Locate the cell with the specified text and output its [X, Y] center coordinate. 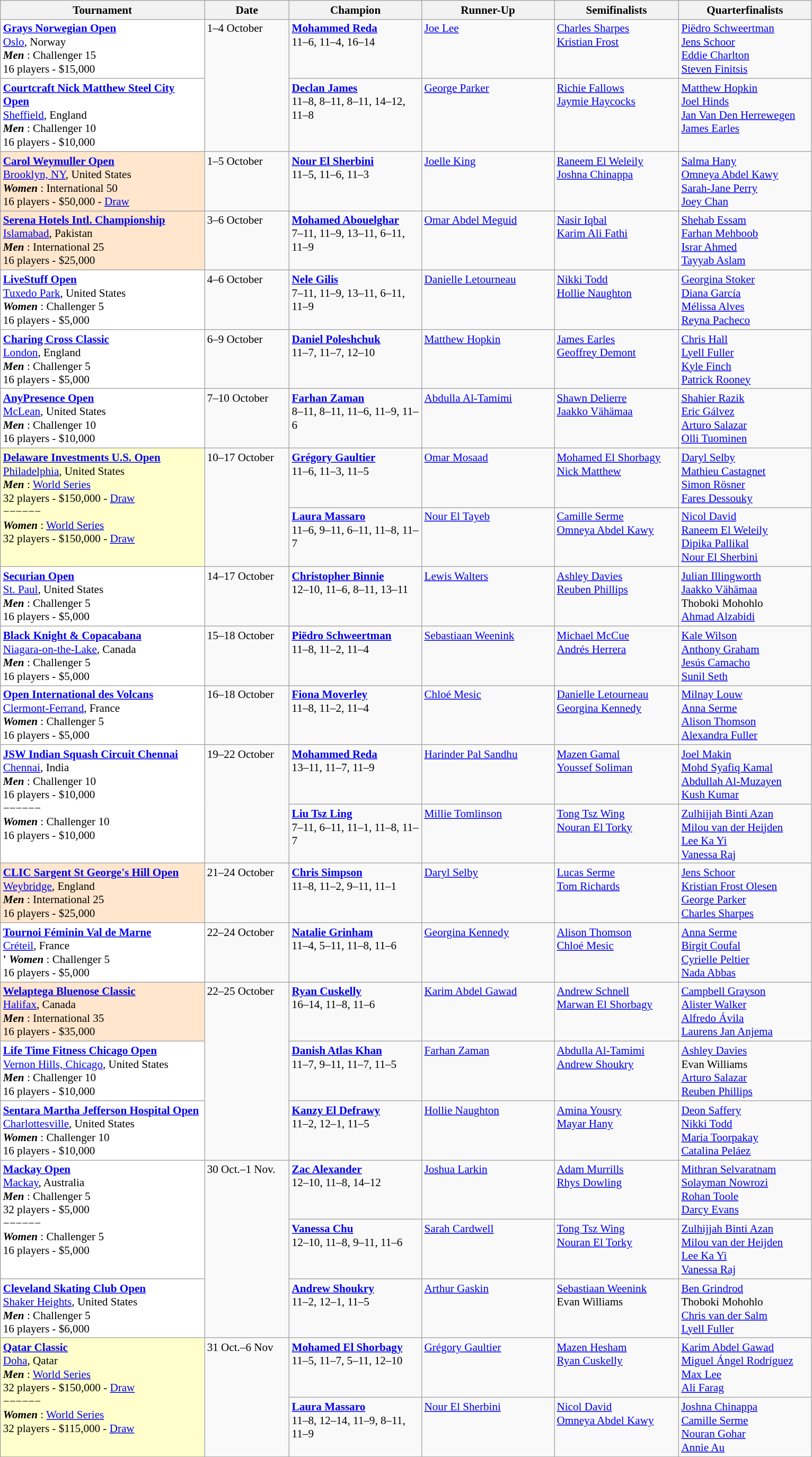
Date [247, 10]
Grégory Gaultier [488, 1367]
Adam Murrills Rhys Dowling [617, 1190]
4–6 October [247, 300]
Declan James11–8, 8–11, 8–11, 14–12, 11–8 [356, 114]
16–18 October [247, 715]
Tournament [103, 10]
Richie Fallows Jaymie Haycocks [617, 114]
Zac Alexander12–10, 11–8, 14–12 [356, 1190]
10–17 October [247, 507]
Ryan Cuskelly16–14, 11–8, 11–6 [356, 1012]
Securian Open St. Paul, United States Men : Challenger 516 players - $5,000 [103, 596]
Joe Lee [488, 49]
Natalie Grinham11–4, 5–11, 11–8, 11–6 [356, 952]
Kanzy El Defrawy11–2, 12–1, 11–5 [356, 1131]
Arthur Gaskin [488, 1308]
Sarah Cardwell [488, 1249]
Andrew Shoukry11–2, 12–1, 11–5 [356, 1308]
14–17 October [247, 596]
Laura Massaro11–6, 9–11, 6–11, 11–8, 11–7 [356, 537]
Fiona Moverley11–8, 11–2, 11–4 [356, 715]
31 Oct.–6 Nov [247, 1397]
LiveStuff Open Tuxedo Park, United States Women : Challenger 516 players - $5,000 [103, 300]
Shawn Delierre Jaakko Vähämaa [617, 418]
30 Oct.–1 Nov. [247, 1249]
Champion [356, 10]
Abdulla Al-Tamimi Andrew Shoukry [617, 1071]
George Parker [488, 114]
Farhan Zaman [488, 1071]
Charing Cross Classic London, England Men : Challenger 516 players - $5,000 [103, 359]
Matthew Hopkin [488, 359]
Matthew Hopkin Joel Hinds Jan Van Den Herrewegen James Earles [745, 114]
Camille Serme Omneya Abdel Kawy [617, 537]
Andrew Schnell Marwan El Shorbagy [617, 1012]
Mazen Hesham Ryan Cuskelly [617, 1367]
Alison Thomson Chloé Mesic [617, 952]
Piëdro Schweertman Jens Schoor Eddie Charlton Steven Finitsis [745, 49]
Nicol David Raneem El Weleily Dipika Pallikal Nour El Sherbini [745, 537]
21–24 October [247, 893]
JSW Indian Squash Circuit Chennai Chennai, India Men : Challenger 1016 players - $10,000−−−−−− Women : Challenger 1016 players - $10,000 [103, 804]
15–18 October [247, 656]
1–4 October [247, 85]
Tournoi Féminin Val de Marne Créteil, France' Women : Challenger 516 players - $5,000 [103, 952]
Danielle Letourneau [488, 300]
Nour El Tayeb [488, 537]
Mithran Selvaratnam Solayman Nowrozi Rohan Toole Darcy Evans [745, 1190]
Harinder Pal Sandhu [488, 774]
Ashley Davies Evan Williams Arturo Salazar Reuben Phillips [745, 1071]
Ashley Davies Reuben Phillips [617, 596]
Chris Hall Lyell Fuller Kyle Finch Patrick Rooney [745, 359]
Runner-Up [488, 10]
James Earles Geoffrey Demont [617, 359]
Daryl Selby [488, 893]
Carol Weymuller Open Brooklyn, NY, United States Women : International 5016 players - $50,000 - Draw [103, 181]
Qatar Classic Doha, Qatar Men : World Series32 players - $150,000 - Draw−−−−−− Women : World Series32 players - $115,000 - Draw [103, 1397]
Mohammed Reda13–11, 11–7, 11–9 [356, 774]
Deon Saffery Nikki Todd Maria Toorpakay Catalina Peláez [745, 1131]
Omar Mosaad [488, 478]
Nicol David Omneya Abdel Kawy [617, 1427]
Hollie Naughton [488, 1131]
Joel Makin Mohd Syafiq Kamal Abdullah Al-Muzayen Kush Kumar [745, 774]
Jens Schoor Kristian Frost Olesen George Parker Charles Sharpes [745, 893]
Karim Abdel Gawad Miguel Ángel Rodríguez Max Lee Ali Farag [745, 1367]
Mazen Gamal Youssef Soliman [617, 774]
Courtcraft Nick Matthew Steel City Open Sheffield, England Men : Challenger 1016 players - $10,000 [103, 114]
Quarterfinalists [745, 10]
Shehab Essam Farhan Mehboob Israr Ahmed Tayyab Aslam [745, 241]
Mohamed El Shorbagy11–5, 11–7, 5–11, 12–10 [356, 1367]
Raneem El Weleily Joshna Chinappa [617, 181]
Millie Tomlinson [488, 834]
Georgina Kennedy [488, 952]
Mohamed El Shorbagy Nick Matthew [617, 478]
Danielle Letourneau Georgina Kennedy [617, 715]
Kale Wilson Anthony Graham Jesús Camacho Sunil Seth [745, 656]
Salma Hany Omneya Abdel Kawy Sarah-Jane Perry Joey Chan [745, 181]
7–10 October [247, 418]
Mohammed Reda11–6, 11–4, 16–14 [356, 49]
Grays Norwegian Open Oslo, Norway Men : Challenger 1516 players - $15,000 [103, 49]
Open International des Volcans Clermont-Ferrand, France Women : Challenger 516 players - $5,000 [103, 715]
Nour El Sherbini11–5, 11–6, 11–3 [356, 181]
Lewis Walters [488, 596]
Nele Gilis7–11, 11–9, 13–11, 6–11, 11–9 [356, 300]
22–25 October [247, 1071]
Farhan Zaman8–11, 8–11, 11–6, 11–9, 11–6 [356, 418]
Joshna Chinappa Camille Serme Nouran Gohar Annie Au [745, 1427]
Charles Sharpes Kristian Frost [617, 49]
Life Time Fitness Chicago Open Vernon Hills, Chicago, United States Men : Challenger 1016 players - $10,000 [103, 1071]
Serena Hotels Intl. Championship Islamabad, Pakistan Men : International 2516 players - $25,000 [103, 241]
Grégory Gaultier11–6, 11–3, 11–5 [356, 478]
Nasir Iqbal Karim Ali Fathi [617, 241]
Christopher Binnie12–10, 11–6, 8–11, 13–11 [356, 596]
Sentara Martha Jefferson Hospital Open Charlottesville, United States Women : Challenger 1016 players - $10,000 [103, 1131]
Chris Simpson11–8, 11–2, 9–11, 11–1 [356, 893]
3–6 October [247, 241]
Nikki Todd Hollie Naughton [617, 300]
Black Knight & Copacabana Niagara-on-the-Lake, Canada Men : Challenger 516 players - $5,000 [103, 656]
Julian Illingworth Jaakko Vähämaa Thoboki Mohohlo Ahmad Alzabidi [745, 596]
Lucas Serme Tom Richards [617, 893]
Laura Massaro11–8, 12–14, 11–9, 8–11, 11–9 [356, 1427]
Omar Abdel Meguid [488, 241]
Cleveland Skating Club Open Shaker Heights, United States Men : Challenger 516 players - $6,000 [103, 1308]
22–24 October [247, 952]
Ben Grindrod Thoboki Mohohlo Chris van der Salm Lyell Fuller [745, 1308]
19–22 October [247, 804]
Campbell Grayson Alister Walker Alfredo Ávila Laurens Jan Anjema [745, 1012]
Liu Tsz Ling7–11, 6–11, 11–1, 11–8, 11–7 [356, 834]
1–5 October [247, 181]
Milnay Louw Anna Serme Alison Thomson Alexandra Fuller [745, 715]
Semifinalists [617, 10]
Welaptega Bluenose Classic Halifax, Canada Men : International 3516 players - $35,000 [103, 1012]
Anna Serme Birgit Coufal Cyrielle Peltier Nada Abbas [745, 952]
Sebastiaan Weenink [488, 656]
Daniel Poleshchuk11–7, 11–7, 12–10 [356, 359]
Chloé Mesic [488, 715]
Danish Atlas Khan11–7, 9–11, 11–7, 11–5 [356, 1071]
Mohamed Abouelghar7–11, 11–9, 13–11, 6–11, 11–9 [356, 241]
Nour El Sherbini [488, 1427]
Vanessa Chu12–10, 11–8, 9–11, 11–6 [356, 1249]
Sebastiaan Weenink Evan Williams [617, 1308]
Karim Abdel Gawad [488, 1012]
Shahier Razik Eric Gálvez Arturo Salazar Olli Tuominen [745, 418]
Daryl Selby Mathieu Castagnet Simon Rösner Fares Dessouky [745, 478]
Mackay Open Mackay, Australia Men : Challenger 532 players - $5,000−−−−−− Women : Challenger 516 players - $5,000 [103, 1220]
Abdulla Al-Tamimi [488, 418]
CLIC Sargent St George's Hill Open Weybridge, England Men : International 2516 players - $25,000 [103, 893]
Georgina Stoker Diana García Mélissa Alves Reyna Pacheco [745, 300]
Amina Yousry Mayar Hany [617, 1131]
Joshua Larkin [488, 1190]
AnyPresence Open McLean, United States Men : Challenger 1016 players - $10,000 [103, 418]
Joelle King [488, 181]
Piëdro Schweertman11–8, 11–2, 11–4 [356, 656]
6–9 October [247, 359]
Michael McCue Andrés Herrera [617, 656]
